Pinpoint the cell where the given text exists, returning its [X, Y] midpoint coordinate. 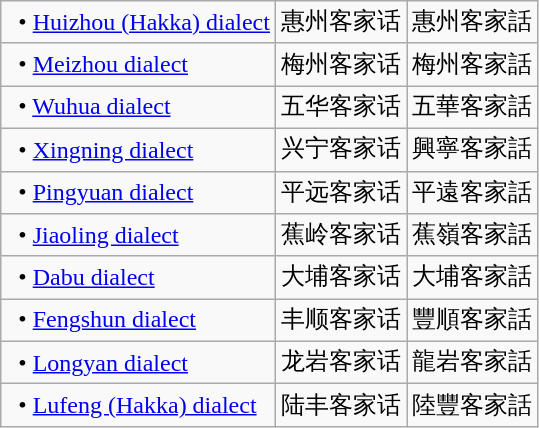
平遠客家話 [472, 192]
丰顺客家话 [340, 320]
• Meizhou dialect [138, 64]
兴宁客家话 [340, 150]
梅州客家話 [472, 64]
蕉岭客家话 [340, 236]
豐順客家話 [472, 320]
• Huizhou (Hakka) dialect [138, 22]
• Dabu dialect [138, 278]
• Pingyuan dialect [138, 192]
五华客家话 [340, 108]
陆丰客家话 [340, 406]
平远客家话 [340, 192]
• Lufeng (Hakka) dialect [138, 406]
梅州客家话 [340, 64]
惠州客家话 [340, 22]
陸豐客家話 [472, 406]
• Xingning dialect [138, 150]
五華客家話 [472, 108]
• Longyan dialect [138, 362]
• Jiaoling dialect [138, 236]
興寧客家話 [472, 150]
大埔客家话 [340, 278]
龙岩客家话 [340, 362]
蕉嶺客家話 [472, 236]
• Fengshun dialect [138, 320]
大埔客家話 [472, 278]
龍岩客家話 [472, 362]
• Wuhua dialect [138, 108]
惠州客家話 [472, 22]
